Pinpoint the cell where the given text exists, returning its [X, Y] midpoint coordinate. 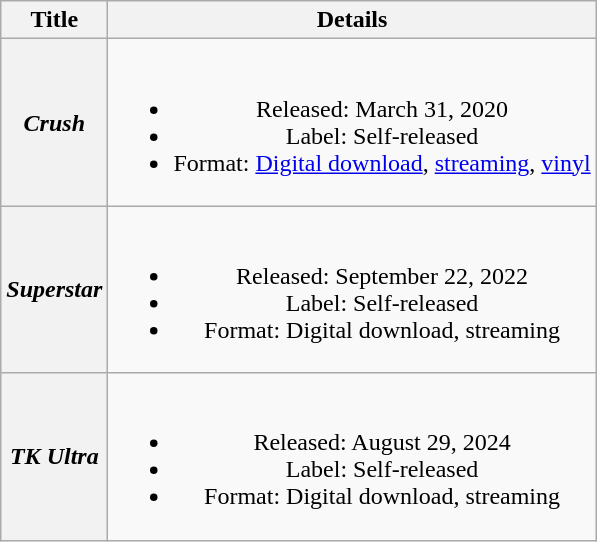
Title [54, 20]
Crush [54, 122]
Released: September 22, 2022Label: Self-releasedFormat: Digital download, streaming [352, 290]
Released: March 31, 2020Label: Self-releasedFormat: Digital download, streaming, vinyl [352, 122]
Released: August 29, 2024Label: Self-releasedFormat: Digital download, streaming [352, 456]
Details [352, 20]
Superstar [54, 290]
TK Ultra [54, 456]
